Capture the cell that displays the provided text and extract its (x, y) central coordinate. 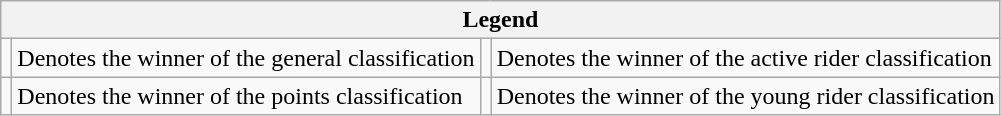
Denotes the winner of the points classification (246, 96)
Denotes the winner of the young rider classification (746, 96)
Denotes the winner of the general classification (246, 58)
Denotes the winner of the active rider classification (746, 58)
Legend (500, 20)
